From the cell containing the given text, extract its center point as (x, y) coordinate. 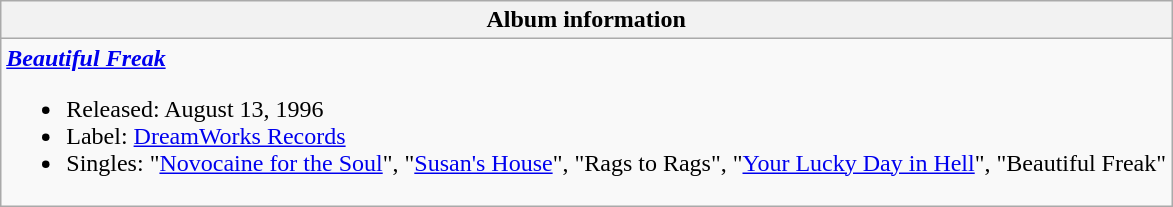
Album information (586, 20)
